Scan for the cell matching the given text and deliver its [x, y] coordinate at center. 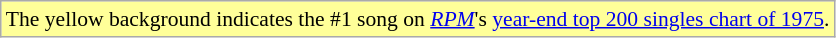
The yellow background indicates the #1 song on RPM's year-end top 200 singles chart of 1975. [418, 19]
